Return the [X, Y] coordinate for the center point of the cell that contains the specified text.  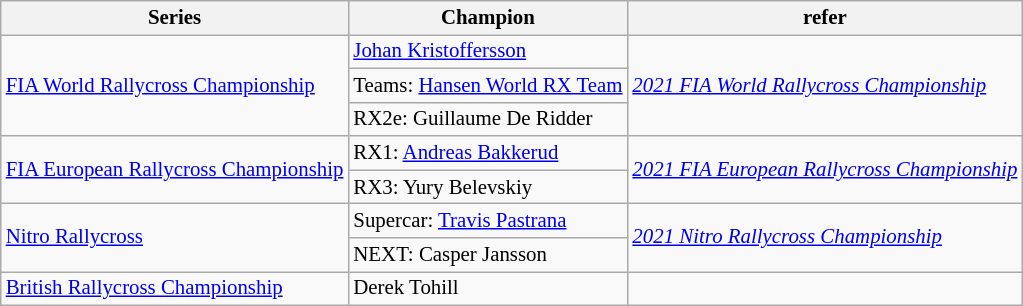
Nitro Rallycross [175, 238]
Supercar: Travis Pastrana [488, 221]
NEXT: Casper Jansson [488, 255]
Derek Tohill [488, 288]
Johan Kristoffersson [488, 51]
Champion [488, 18]
Series [175, 18]
refer [824, 18]
Teams: Hansen World RX Team [488, 85]
2021 FIA European Rallycross Championship [824, 170]
RX3: Yury Belevskiy [488, 187]
RX2e: Guillaume De Ridder [488, 119]
British Rallycross Championship [175, 288]
RX1: Andreas Bakkerud [488, 153]
2021 Nitro Rallycross Championship [824, 238]
2021 FIA World Rallycross Championship [824, 85]
FIA World Rallycross Championship [175, 85]
FIA European Rallycross Championship [175, 170]
